Scan for the cell matching the given text and deliver its (X, Y) coordinate at center. 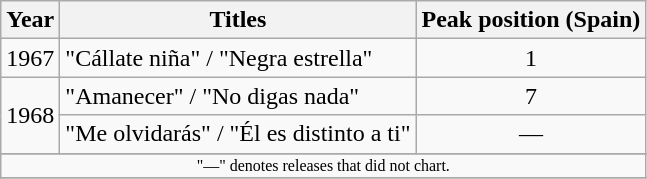
1 (531, 58)
Peak position (Spain) (531, 20)
Year (30, 20)
Titles (238, 20)
1967 (30, 58)
— (531, 134)
"—" denotes releases that did not chart. (324, 165)
"Me olvidarás" / "Él es distinto a ti" (238, 134)
"Amanecer" / "No digas nada" (238, 96)
"Cállate niña" / "Negra estrella" (238, 58)
1968 (30, 115)
7 (531, 96)
